For the text-containing cell, return its midpoint in [x, y] coordinate format. 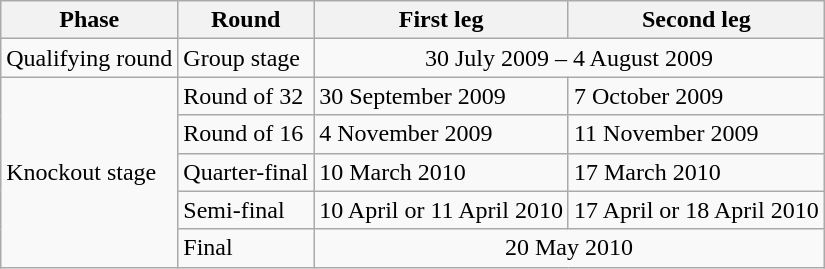
Qualifying round [90, 58]
Semi-final [246, 210]
20 May 2010 [570, 248]
11 November 2009 [696, 134]
Final [246, 248]
10 April or 11 April 2010 [442, 210]
4 November 2009 [442, 134]
Knockout stage [90, 172]
10 March 2010 [442, 172]
7 October 2009 [696, 96]
First leg [442, 20]
Round [246, 20]
17 April or 18 April 2010 [696, 210]
Round of 16 [246, 134]
Second leg [696, 20]
30 September 2009 [442, 96]
Group stage [246, 58]
30 July 2009 – 4 August 2009 [570, 58]
17 March 2010 [696, 172]
Round of 32 [246, 96]
Quarter-final [246, 172]
Phase [90, 20]
